From the cell containing the given text, extract its center point as [x, y] coordinate. 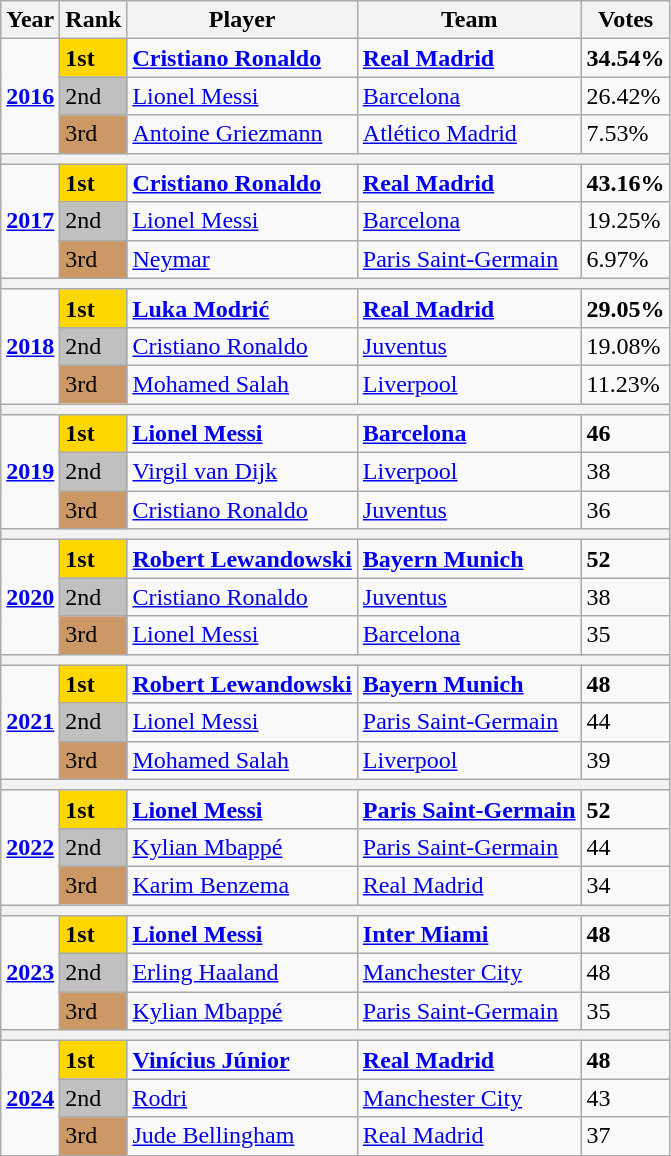
Erling Haaland [242, 973]
2017 [30, 221]
2021 [30, 722]
26.42% [626, 96]
2019 [30, 472]
Vinícius Júnior [242, 1060]
11.23% [626, 384]
Inter Miami [469, 935]
19.08% [626, 346]
Atlético Madrid [469, 134]
Luka Modrić [242, 308]
36 [626, 510]
2020 [30, 597]
43 [626, 1098]
2022 [30, 847]
Player [242, 20]
34 [626, 885]
34.54% [626, 58]
Jude Bellingham [242, 1136]
43.16% [626, 183]
Votes [626, 20]
Karim Benzema [242, 885]
6.97% [626, 259]
46 [626, 434]
2024 [30, 1098]
Rodri [242, 1098]
Antoine Griezmann [242, 134]
Year [30, 20]
2018 [30, 346]
39 [626, 760]
Rank [94, 20]
Neymar [242, 259]
Team [469, 20]
29.05% [626, 308]
2016 [30, 96]
37 [626, 1136]
2023 [30, 973]
19.25% [626, 221]
7.53% [626, 134]
Virgil van Dijk [242, 472]
